For the text-containing cell, return its midpoint in (x, y) coordinate format. 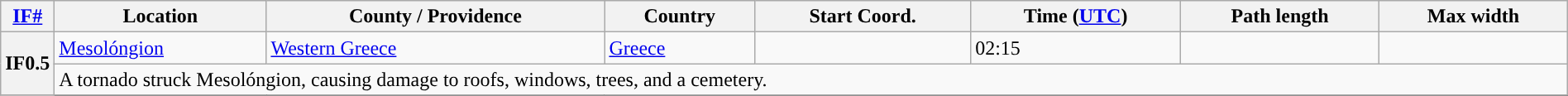
County / Providence (435, 17)
Greece (680, 48)
02:15 (1076, 48)
Path length (1280, 17)
Start Coord. (863, 17)
Time (UTC) (1076, 17)
A tornado struck Mesolóngion, causing damage to roofs, windows, trees, and a cemetery. (810, 79)
Country (680, 17)
IF# (28, 17)
Location (160, 17)
Max width (1474, 17)
IF0.5 (28, 64)
Western Greece (435, 48)
Mesolóngion (160, 48)
